Determine the (x, y) coordinate at the center of the cell enclosing the given text.  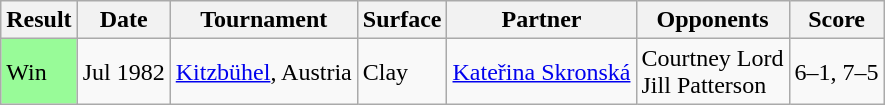
Result (39, 20)
Partner (542, 20)
Clay (402, 72)
Opponents (712, 20)
6–1, 7–5 (836, 72)
Kitzbühel, Austria (264, 72)
Surface (402, 20)
Kateřina Skronská (542, 72)
Courtney Lord Jill Patterson (712, 72)
Tournament (264, 20)
Date (124, 20)
Score (836, 20)
Jul 1982 (124, 72)
Win (39, 72)
